For the text-containing cell, return its midpoint in [x, y] coordinate format. 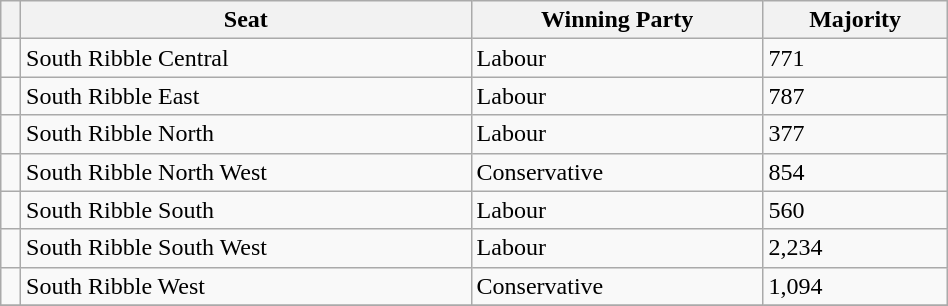
Majority [855, 20]
771 [855, 58]
South Ribble East [246, 96]
377 [855, 134]
787 [855, 96]
854 [855, 172]
South Ribble West [246, 286]
South Ribble South West [246, 248]
1,094 [855, 286]
South Ribble South [246, 210]
2,234 [855, 248]
South Ribble North West [246, 172]
South Ribble Central [246, 58]
Winning Party [617, 20]
Seat [246, 20]
South Ribble North [246, 134]
560 [855, 210]
